Detect which cell encompasses the target text, then output its [X, Y] center coordinate. 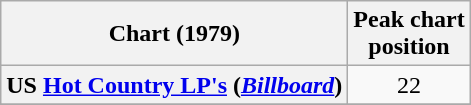
Peak chartposition [409, 34]
Chart (1979) [174, 34]
US Hot Country LP's (Billboard) [174, 85]
22 [409, 85]
